Locate the cell with the specified text and output its (x, y) center coordinate. 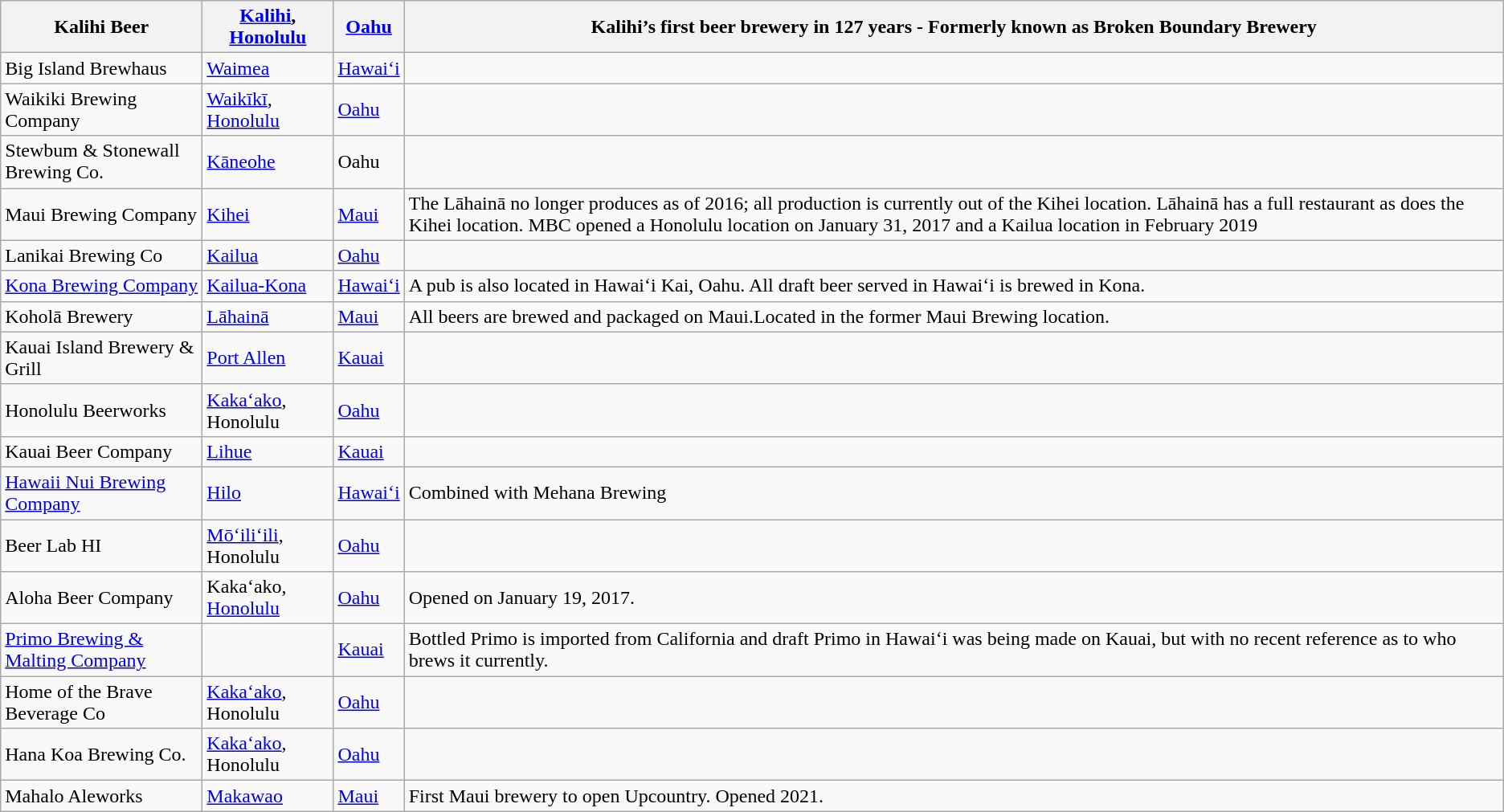
Aloha Beer Company (101, 598)
Honolulu Beerworks (101, 410)
Opened on January 19, 2017. (954, 598)
Kauai Beer Company (101, 451)
Lihue (268, 451)
Mō‘ili‘ili, Honolulu (268, 545)
Stewbum & Stonewall Brewing Co. (101, 162)
Kāneohe (268, 162)
A pub is also located in Hawai‘i Kai, Oahu. All draft beer served in Hawai‘i is brewed in Kona. (954, 286)
First Maui brewery to open Upcountry. Opened 2021. (954, 796)
Lanikai Brewing Co (101, 255)
Beer Lab HI (101, 545)
Kailua (268, 255)
Waikiki Brewing Company (101, 109)
Lāhainā (268, 316)
Home of the Brave Beverage Co (101, 702)
Waimea (268, 68)
Port Allen (268, 358)
Hana Koa Brewing Co. (101, 755)
Kaka‘ako,Honolulu (268, 755)
Mahalo Aleworks (101, 796)
Koholā Brewery (101, 316)
Makawao (268, 796)
Combined with Mehana Brewing (954, 493)
Kailua-Kona (268, 286)
Kalihi, Honolulu (268, 27)
Kauai Island Brewery & Grill (101, 358)
Primo Brewing & Malting Company (101, 651)
Hilo (268, 493)
Big Island Brewhaus (101, 68)
Waikīkī, Honolulu (268, 109)
Maui Brewing Company (101, 214)
All beers are brewed and packaged on Maui.Located in the former Maui Brewing location. (954, 316)
Hawaii Nui Brewing Company (101, 493)
Kihei (268, 214)
Kona Brewing Company (101, 286)
Kalihi Beer (101, 27)
Kalihi’s first beer brewery in 127 years - Formerly known as Broken Boundary Brewery (954, 27)
